Locate the cell with the specified text and output its (X, Y) center coordinate. 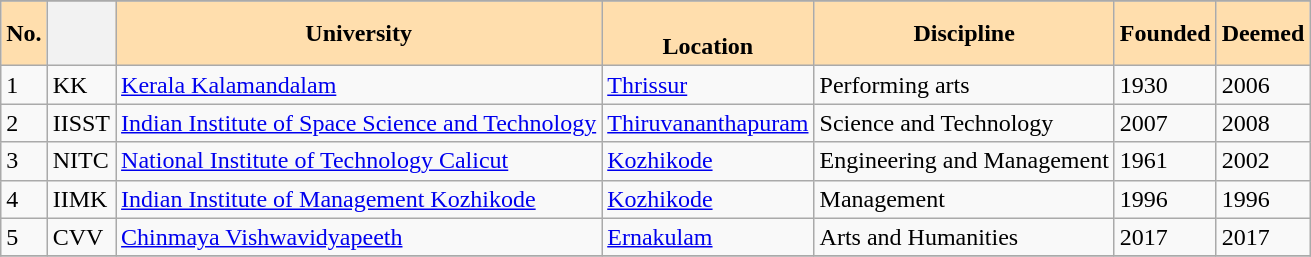
2007 (1165, 123)
Thiruvananthapuram (708, 123)
Deemed (1263, 34)
4 (24, 199)
NITC (81, 161)
CVV (81, 237)
2006 (1263, 85)
1 (24, 85)
2002 (1263, 161)
IIMK (81, 199)
Thrissur (708, 85)
Location (708, 34)
Science and Technology (964, 123)
1961 (1165, 161)
Founded (1165, 34)
Engineering and Management (964, 161)
5 (24, 237)
Ernakulam (708, 237)
Indian Institute of Management Kozhikode (359, 199)
No. (24, 34)
Arts and Humanities (964, 237)
Performing arts (964, 85)
Management (964, 199)
National Institute of Technology Calicut (359, 161)
2 (24, 123)
Chinmaya Vishwavidyapeeth (359, 237)
Kerala Kalamandalam (359, 85)
Discipline (964, 34)
KK (81, 85)
University (359, 34)
IISST (81, 123)
3 (24, 161)
1930 (1165, 85)
2008 (1263, 123)
Indian Institute of Space Science and Technology (359, 123)
